Scan for the cell matching the given text and deliver its (X, Y) coordinate at center. 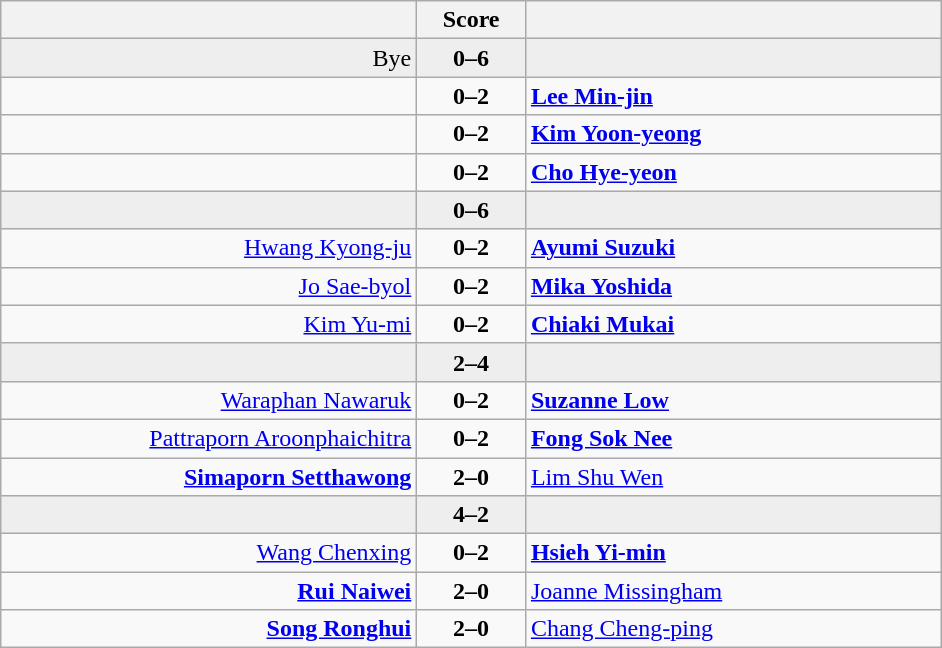
Suzanne Low (733, 400)
2–4 (472, 362)
Rui Naiwei (209, 591)
Lim Shu Wen (733, 477)
Lee Min-jin (733, 96)
Score (472, 20)
Mika Yoshida (733, 286)
Song Ronghui (209, 629)
Joanne Missingham (733, 591)
Waraphan Nawaruk (209, 400)
Kim Yu-mi (209, 324)
Fong Sok Nee (733, 438)
Chang Cheng-ping (733, 629)
Jo Sae-byol (209, 286)
4–2 (472, 515)
Cho Hye-yeon (733, 172)
Hwang Kyong-ju (209, 248)
Hsieh Yi-min (733, 553)
Wang Chenxing (209, 553)
Pattraporn Aroonphaichitra (209, 438)
Kim Yoon-yeong (733, 134)
Chiaki Mukai (733, 324)
Bye (209, 58)
Simaporn Setthawong (209, 477)
Ayumi Suzuki (733, 248)
